From the cell containing the given text, extract its center point as [x, y] coordinate. 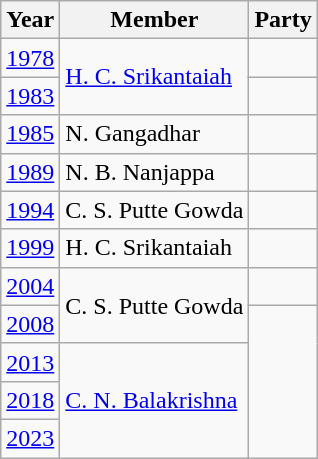
2023 [30, 438]
Party [283, 20]
N. Gangadhar [154, 134]
1983 [30, 96]
2008 [30, 324]
2013 [30, 362]
C. N. Balakrishna [154, 400]
1994 [30, 210]
Year [30, 20]
1989 [30, 172]
1978 [30, 58]
2018 [30, 400]
2004 [30, 286]
Member [154, 20]
N. B. Nanjappa [154, 172]
1985 [30, 134]
1999 [30, 248]
